Extract the [x, y] coordinate from the center of the cell holding the provided text.  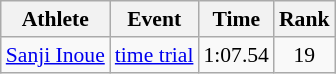
Athlete [56, 19]
Time [236, 19]
Event [154, 19]
19 [304, 55]
Sanji Inoue [56, 55]
time trial [154, 55]
Rank [304, 19]
1:07.54 [236, 55]
